Return the (x, y) coordinate for the center point of the cell that contains the specified text.  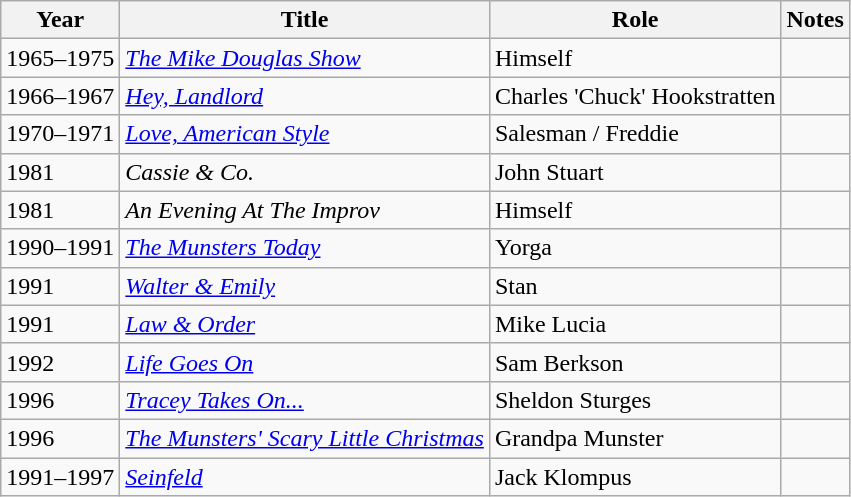
Jack Klompus (635, 477)
1966–1967 (60, 96)
Tracey Takes On... (305, 400)
Salesman / Freddie (635, 134)
Cassie & Co. (305, 172)
Stan (635, 286)
Title (305, 20)
The Munsters Today (305, 248)
Yorga (635, 248)
1970–1971 (60, 134)
Charles 'Chuck' Hookstratten (635, 96)
The Munsters' Scary Little Christmas (305, 438)
Grandpa Munster (635, 438)
Walter & Emily (305, 286)
1990–1991 (60, 248)
Law & Order (305, 324)
Seinfeld (305, 477)
1965–1975 (60, 58)
An Evening At The Improv (305, 210)
1992 (60, 362)
Life Goes On (305, 362)
The Mike Douglas Show (305, 58)
1991–1997 (60, 477)
Love, American Style (305, 134)
Sheldon Sturges (635, 400)
John Stuart (635, 172)
Year (60, 20)
Sam Berkson (635, 362)
Hey, Landlord (305, 96)
Role (635, 20)
Notes (815, 20)
Mike Lucia (635, 324)
